Detect which cell encompasses the target text, then output its [x, y] center coordinate. 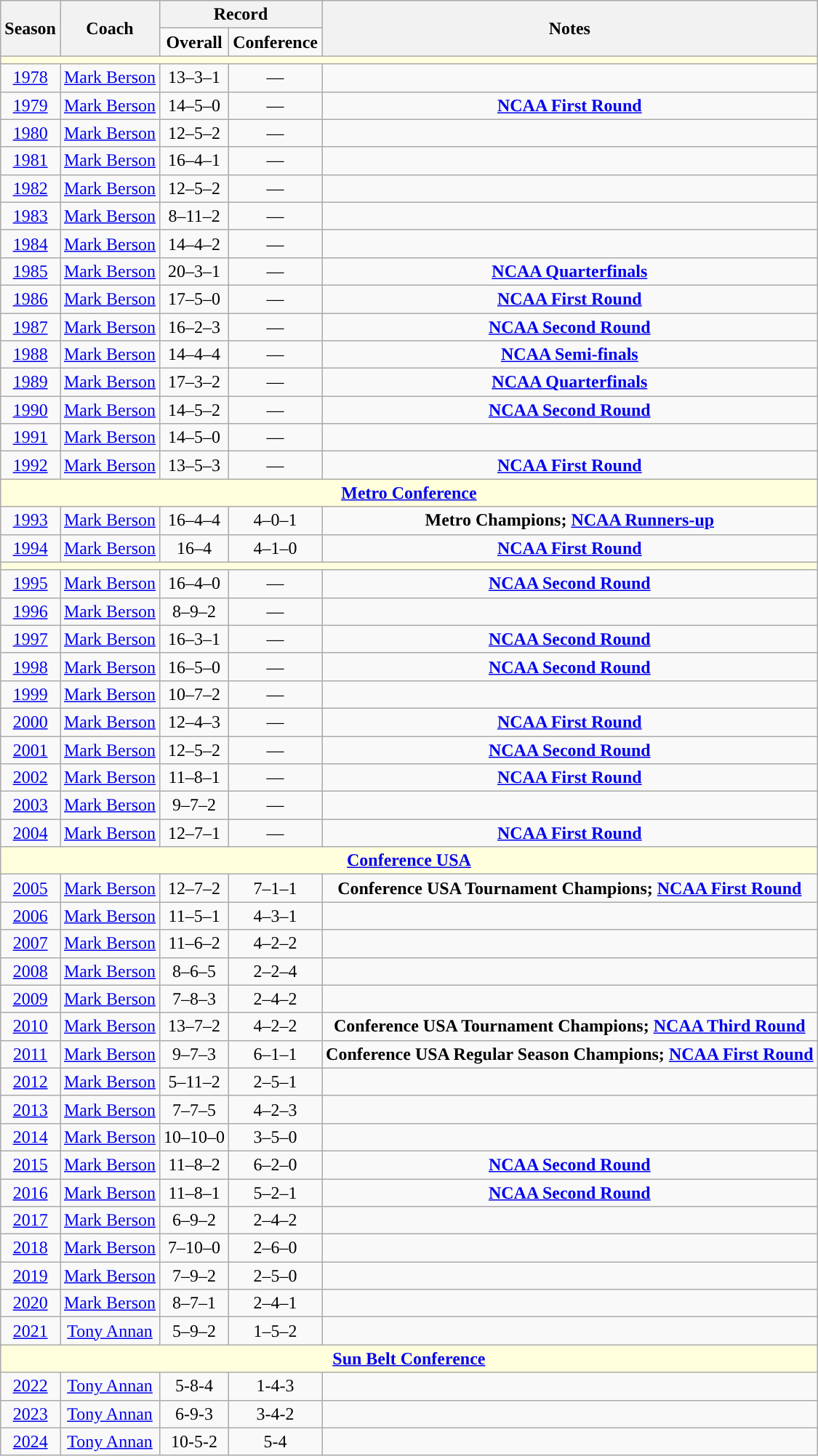
7–9–2 [195, 1276]
2003 [31, 805]
17–3–2 [195, 382]
1-4-3 [276, 1386]
2012 [31, 1082]
1985 [31, 271]
14–4–2 [195, 244]
2013 [31, 1109]
2023 [31, 1414]
2011 [31, 1054]
14–4–4 [195, 355]
5–9–2 [195, 1331]
1989 [31, 382]
Conference USA [409, 861]
Conference USA Tournament Champions; NCAA Third Round [570, 1026]
1979 [31, 105]
2010 [31, 1026]
Overall [195, 42]
13–5–3 [195, 465]
1993 [31, 520]
2008 [31, 971]
1997 [31, 639]
9–7–2 [195, 805]
13–3–1 [195, 78]
16–3–1 [195, 639]
Coach [109, 28]
16–4–1 [195, 161]
16–4 [195, 548]
2–6–0 [276, 1248]
Conference USA Tournament Champions; NCAA First Round [570, 888]
5–2–1 [276, 1193]
3–5–0 [276, 1137]
2022 [31, 1386]
8–9–2 [195, 611]
1992 [31, 465]
16–4–0 [195, 584]
16–2–3 [195, 326]
1988 [31, 355]
12–7–2 [195, 888]
2020 [31, 1303]
2–4–1 [276, 1303]
7–1–1 [276, 888]
10-5-2 [195, 1441]
5–11–2 [195, 1082]
1998 [31, 667]
2004 [31, 833]
1981 [31, 161]
13–7–2 [195, 1026]
NCAA Semi-finals [570, 355]
16–4–4 [195, 520]
6–9–2 [195, 1220]
2002 [31, 778]
2006 [31, 916]
2000 [31, 722]
2017 [31, 1220]
2018 [31, 1248]
1999 [31, 694]
1987 [31, 326]
4–0–1 [276, 520]
1983 [31, 216]
5-4 [276, 1441]
Conference USA Regular Season Champions; NCAA First Round [570, 1054]
8–7–1 [195, 1303]
1991 [31, 438]
2009 [31, 999]
1986 [31, 299]
1982 [31, 188]
10–10–0 [195, 1137]
2–2–4 [276, 971]
2–5–1 [276, 1082]
6–2–0 [276, 1165]
1990 [31, 410]
2–5–0 [276, 1276]
12–7–1 [195, 833]
Sun Belt Conference [409, 1359]
12–4–3 [195, 722]
14–5–2 [195, 410]
1995 [31, 584]
10–7–2 [195, 694]
11–8–2 [195, 1165]
5-8-4 [195, 1386]
2015 [31, 1165]
8–11–2 [195, 216]
1994 [31, 548]
2005 [31, 888]
Record [241, 15]
4–1–0 [276, 548]
Notes [570, 28]
11–6–2 [195, 944]
1984 [31, 244]
11–5–1 [195, 916]
7–10–0 [195, 1248]
20–3–1 [195, 271]
2021 [31, 1331]
7–8–3 [195, 999]
16–5–0 [195, 667]
1978 [31, 78]
3-4-2 [276, 1414]
6-9-3 [195, 1414]
Metro Conference [409, 493]
2007 [31, 944]
2024 [31, 1441]
Metro Champions; NCAA Runners-up [570, 520]
8–6–5 [195, 971]
6–1–1 [276, 1054]
1996 [31, 611]
9–7–3 [195, 1054]
Season [31, 28]
2019 [31, 1276]
2016 [31, 1193]
4–2–3 [276, 1109]
7–7–5 [195, 1109]
17–5–0 [195, 299]
1–5–2 [276, 1331]
Conference [276, 42]
2014 [31, 1137]
1980 [31, 133]
4–3–1 [276, 916]
2001 [31, 749]
